Determine the (x, y) coordinate at the center of the cell enclosing the given text.  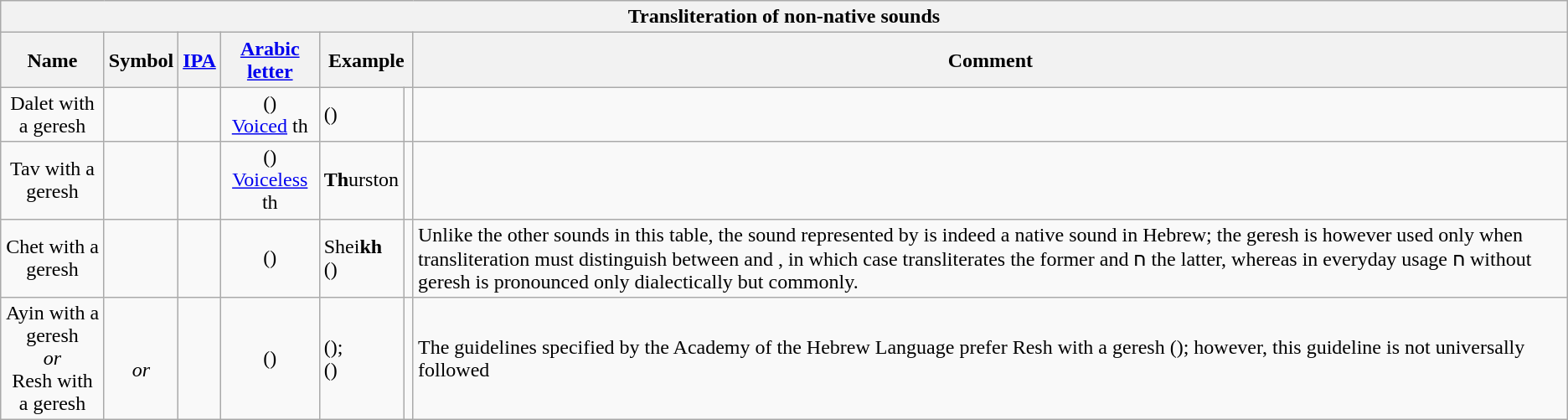
Sheikh ()‎ (362, 258)
Example (366, 60)
Transliteration of non-native sounds (784, 17)
()Voiceless th (270, 180)
Chet with a geresh (53, 258)
Arabic letter (270, 60)
The guidelines specified by the Academy of the Hebrew Language prefer Resh with a geresh (); however, this guideline is not universally followed (990, 359)
Dalet with a geresh (53, 114)
or (141, 359)
()‎ (362, 114)
Symbol (141, 60)
Ayin with a gereshorResh with a geresh (53, 359)
Thurston (362, 180)
(); () (362, 359)
Name (53, 60)
IPA (199, 60)
Tav with a geresh (53, 180)
() Voiced th (270, 114)
Comment (990, 60)
